Return the (x, y) coordinate for the center point of the cell that contains the specified text.  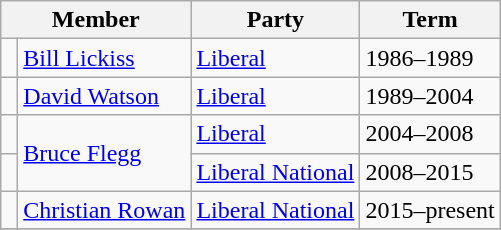
1989–2004 (430, 96)
Christian Rowan (104, 210)
Term (430, 20)
2004–2008 (430, 134)
2008–2015 (430, 172)
Member (96, 20)
David Watson (104, 96)
1986–1989 (430, 58)
Party (276, 20)
2015–present (430, 210)
Bill Lickiss (104, 58)
Bruce Flegg (104, 153)
